Scan for the cell matching the given text and deliver its [X, Y] coordinate at center. 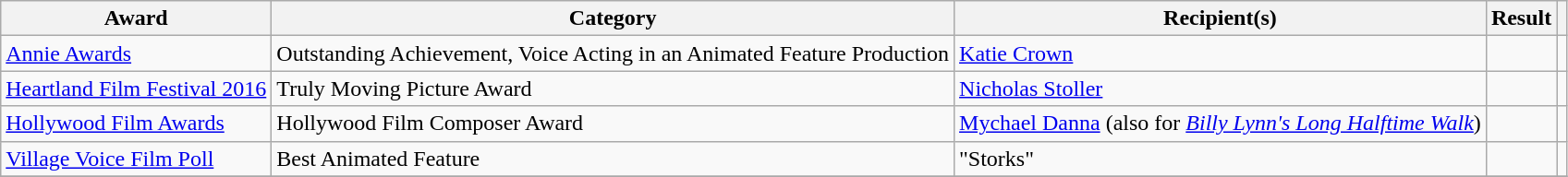
Truly Moving Picture Award [614, 88]
Mychael Danna (also for Billy Lynn's Long Halftime Walk) [1221, 124]
Village Voice Film Poll [137, 159]
"Storks" [1221, 159]
Best Animated Feature [614, 159]
Category [614, 18]
Katie Crown [1221, 53]
Heartland Film Festival 2016 [137, 88]
Nicholas Stoller [1221, 88]
Result [1521, 18]
Outstanding Achievement, Voice Acting in an Animated Feature Production [614, 53]
Hollywood Film Composer Award [614, 124]
Recipient(s) [1221, 18]
Annie Awards [137, 53]
Hollywood Film Awards [137, 124]
Award [137, 18]
